Pinpoint the cell where the given text exists, returning its [x, y] midpoint coordinate. 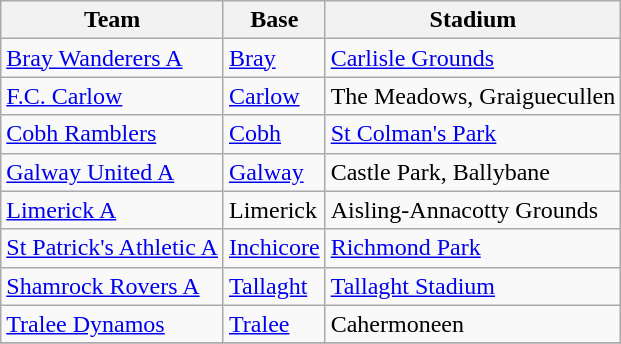
Shamrock Rovers A [112, 286]
Inchicore [274, 248]
Limerick A [112, 210]
Cobh [274, 134]
Galway [274, 172]
Carlow [274, 96]
Castle Park, Ballybane [473, 172]
Team [112, 20]
Tallaght Stadium [473, 286]
Bray [274, 58]
Tralee [274, 324]
Aisling-Annacotty Grounds [473, 210]
Carlisle Grounds [473, 58]
St Colman's Park [473, 134]
Tralee Dynamos [112, 324]
Richmond Park [473, 248]
F.C. Carlow [112, 96]
St Patrick's Athletic A [112, 248]
Limerick [274, 210]
The Meadows, Graiguecullen [473, 96]
Galway United A [112, 172]
Cobh Ramblers [112, 134]
Tallaght [274, 286]
Stadium [473, 20]
Base [274, 20]
Bray Wanderers A [112, 58]
Cahermoneen [473, 324]
